Return the (x, y) coordinate for the center point of the cell that contains the specified text.  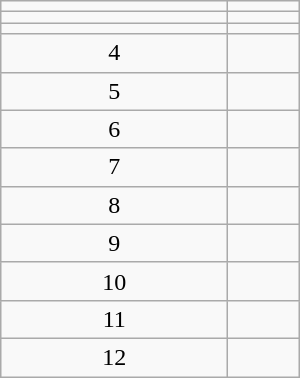
4 (114, 53)
11 (114, 319)
6 (114, 129)
5 (114, 91)
10 (114, 281)
12 (114, 357)
8 (114, 205)
7 (114, 167)
9 (114, 243)
